Pinpoint the cell where the given text exists, returning its [x, y] midpoint coordinate. 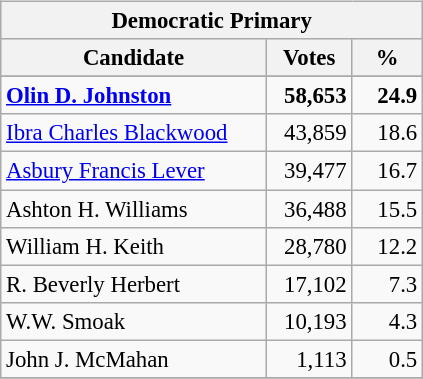
17,102 [309, 284]
10,193 [309, 321]
4.3 [388, 321]
% [388, 58]
Candidate [134, 58]
36,488 [309, 209]
24.9 [388, 96]
John J. McMahan [134, 359]
William H. Keith [134, 246]
43,859 [309, 133]
Ibra Charles Blackwood [134, 133]
18.6 [388, 133]
15.5 [388, 209]
1,113 [309, 359]
12.2 [388, 246]
Votes [309, 58]
Asbury Francis Lever [134, 171]
Democratic Primary [212, 21]
Ashton H. Williams [134, 209]
R. Beverly Herbert [134, 284]
16.7 [388, 171]
58,653 [309, 96]
28,780 [309, 246]
W.W. Smoak [134, 321]
0.5 [388, 359]
7.3 [388, 284]
39,477 [309, 171]
Olin D. Johnston [134, 96]
